Capture the cell that displays the provided text and extract its (X, Y) central coordinate. 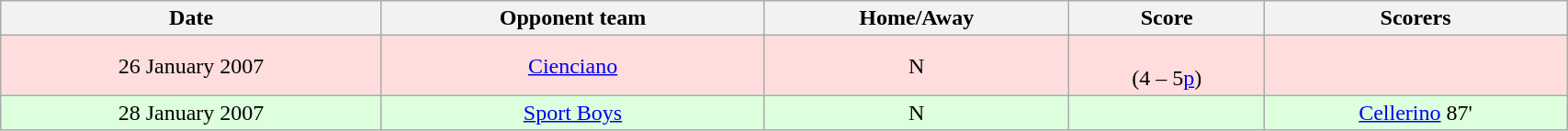
Score (1167, 18)
(4 – 5p) (1167, 66)
Date (191, 18)
Sport Boys (572, 113)
Opponent team (572, 18)
26 January 2007 (191, 66)
Cienciano (572, 66)
Scorers (1415, 18)
28 January 2007 (191, 113)
Cellerino 87' (1415, 113)
Home/Away (917, 18)
